Search for the cell housing the specified text and yield its (x, y) center coordinate. 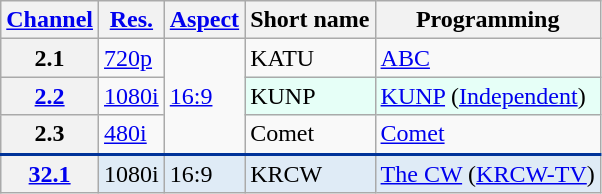
ABC (488, 58)
KUNP (Independent) (488, 96)
2.1 (50, 58)
KRCW (310, 174)
2.3 (50, 134)
Short name (310, 20)
Res. (132, 20)
Aspect (204, 20)
The CW (KRCW-TV) (488, 174)
KUNP (310, 96)
KATU (310, 58)
Programming (488, 20)
32.1 (50, 174)
2.2 (50, 96)
Channel (50, 20)
480i (132, 134)
720p (132, 58)
